Capture the cell that displays the provided text and extract its [x, y] central coordinate. 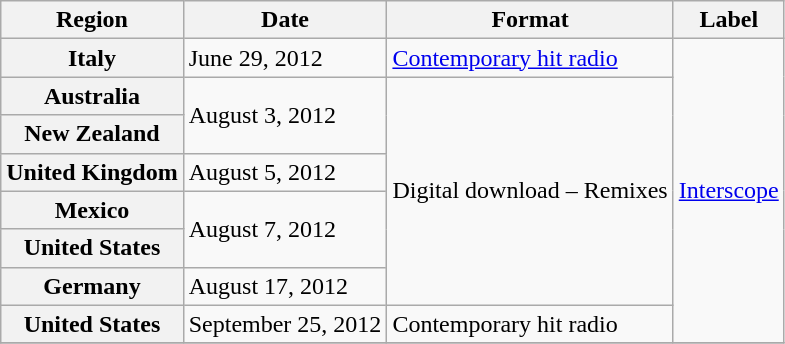
August 17, 2012 [285, 286]
United Kingdom [92, 172]
Interscope [728, 191]
Region [92, 20]
Mexico [92, 210]
Label [728, 20]
Germany [92, 286]
June 29, 2012 [285, 58]
Digital download – Remixes [530, 191]
Australia [92, 96]
Date [285, 20]
August 7, 2012 [285, 229]
August 3, 2012 [285, 115]
New Zealand [92, 134]
August 5, 2012 [285, 172]
Italy [92, 58]
Format [530, 20]
September 25, 2012 [285, 324]
